Identify which cell holds the provided text, then report its (x, y) central coordinate. 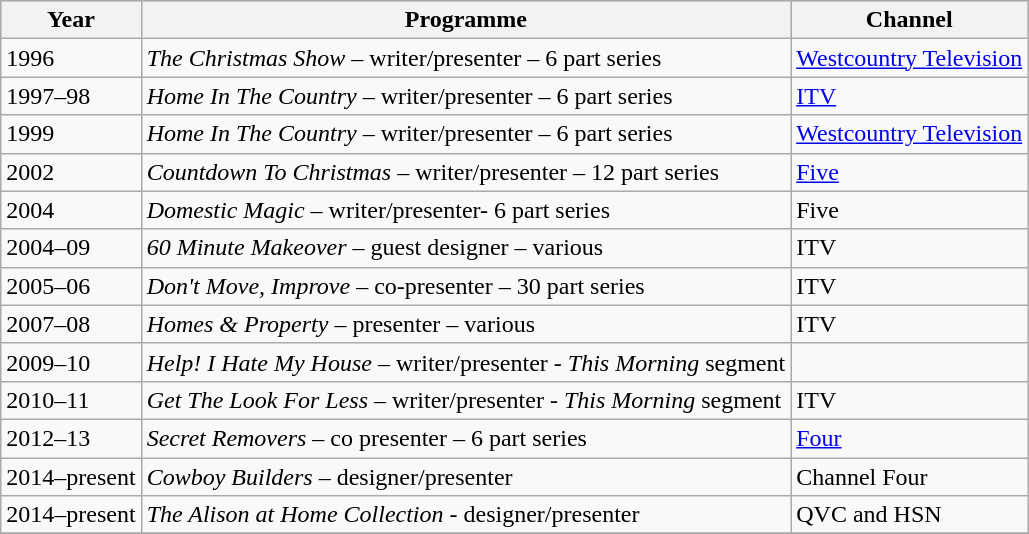
1996 (71, 58)
Help! I Hate My House – writer/presenter - This Morning segment (466, 362)
Countdown To Christmas – writer/presenter – 12 part series (466, 172)
Year (71, 20)
Channel (910, 20)
Homes & Property – presenter – various (466, 324)
2004–09 (71, 248)
Don't Move, Improve – co-presenter – 30 part series (466, 286)
Get The Look For Less – writer/presenter - This Morning segment (466, 400)
2012–13 (71, 438)
1997–98 (71, 96)
2002 (71, 172)
2004 (71, 210)
2007–08 (71, 324)
2010–11 (71, 400)
Cowboy Builders – designer/presenter (466, 477)
Secret Removers – co presenter – 6 part series (466, 438)
Programme (466, 20)
60 Minute Makeover – guest designer – various (466, 248)
Domestic Magic – writer/presenter- 6 part series (466, 210)
Four (910, 438)
Channel Four (910, 477)
QVC and HSN (910, 515)
2009–10 (71, 362)
2005–06 (71, 286)
The Alison at Home Collection - designer/presenter (466, 515)
1999 (71, 134)
The Christmas Show – writer/presenter – 6 part series (466, 58)
